Locate the cell with the specified text and output its [x, y] center coordinate. 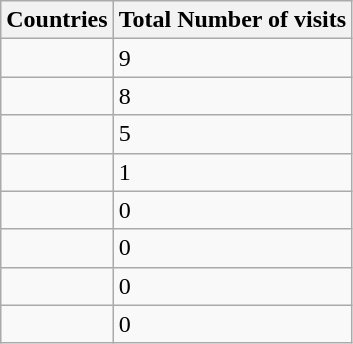
9 [232, 58]
5 [232, 134]
1 [232, 172]
Countries [57, 20]
8 [232, 96]
Total Number of visits [232, 20]
